Return [X, Y] of the center of cell containing provided text 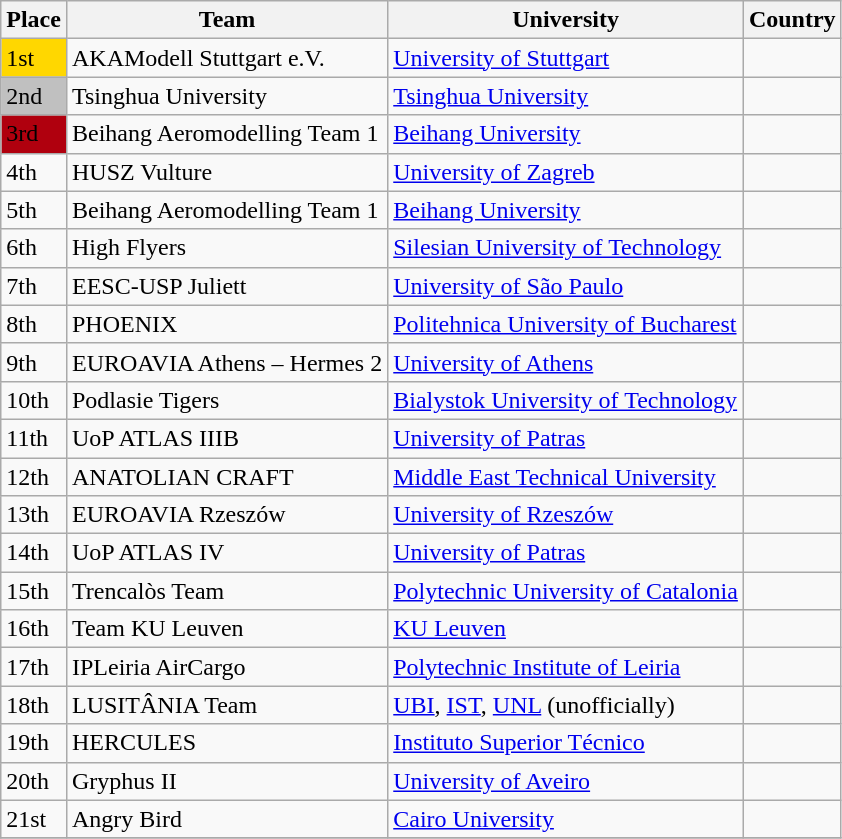
6th [34, 248]
13th [34, 515]
Trencalòs Team [226, 591]
21st [34, 819]
15th [34, 591]
Country [792, 20]
11th [34, 438]
KU Leuven [566, 629]
EESC-USP Juliett [226, 286]
Bialystok University of Technology [566, 400]
University of Zagreb [566, 172]
University of Rzeszów [566, 515]
Team [226, 20]
7th [34, 286]
9th [34, 362]
Gryphus II [226, 781]
LUSITÂNIA Team [226, 705]
University of São Paulo [566, 286]
AKAModell Stuttgart e.V. [226, 58]
12th [34, 477]
University of Athens [566, 362]
Team KU Leuven [226, 629]
Instituto Superior Técnico [566, 743]
HERCULES [226, 743]
17th [34, 667]
8th [34, 324]
14th [34, 553]
Middle East Technical University [566, 477]
University of Stuttgart [566, 58]
16th [34, 629]
UoP ATLAS IIIB [226, 438]
1st [34, 58]
UBI, IST, UNL (unofficially) [566, 705]
2nd [34, 96]
IPLeiria AirCargo [226, 667]
3rd [34, 134]
Politehnica University of Bucharest [566, 324]
EUROAVIA Rzeszów [226, 515]
Polytechnic Institute of Leiria [566, 667]
University of Aveiro [566, 781]
High Flyers [226, 248]
10th [34, 400]
5th [34, 210]
19th [34, 743]
HUSZ Vulture [226, 172]
20th [34, 781]
Place [34, 20]
Silesian University of Technology [566, 248]
UoP ATLAS IV [226, 553]
Polytechnic University of Catalonia [566, 591]
University [566, 20]
Angry Bird [226, 819]
ANATOLIAN CRAFT [226, 477]
4th [34, 172]
PHOENIX [226, 324]
Podlasie Tigers [226, 400]
EUROAVIA Athens – Hermes 2 [226, 362]
Cairo University [566, 819]
18th [34, 705]
